Return the (x, y) coordinate for the center point of the cell that contains the specified text.  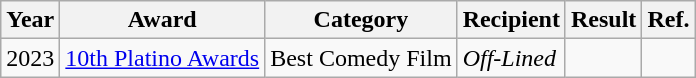
Result (603, 20)
Recipient (511, 20)
Ref. (668, 20)
Award (162, 20)
Category (361, 20)
Year (30, 20)
Best Comedy Film (361, 58)
2023 (30, 58)
10th Platino Awards (162, 58)
Off-Lined (511, 58)
